Detect which cell encompasses the target text, then output its (X, Y) center coordinate. 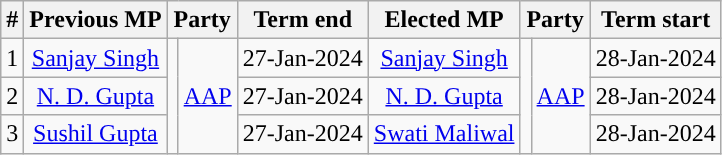
2 (12, 96)
1 (12, 58)
# (12, 20)
Sushil Gupta (96, 134)
Elected MP (444, 20)
Term start (656, 20)
Swati Maliwal (444, 134)
Term end (302, 20)
Previous MP (96, 20)
3 (12, 134)
